Identify which cell holds the provided text, then report its [X, Y] central coordinate. 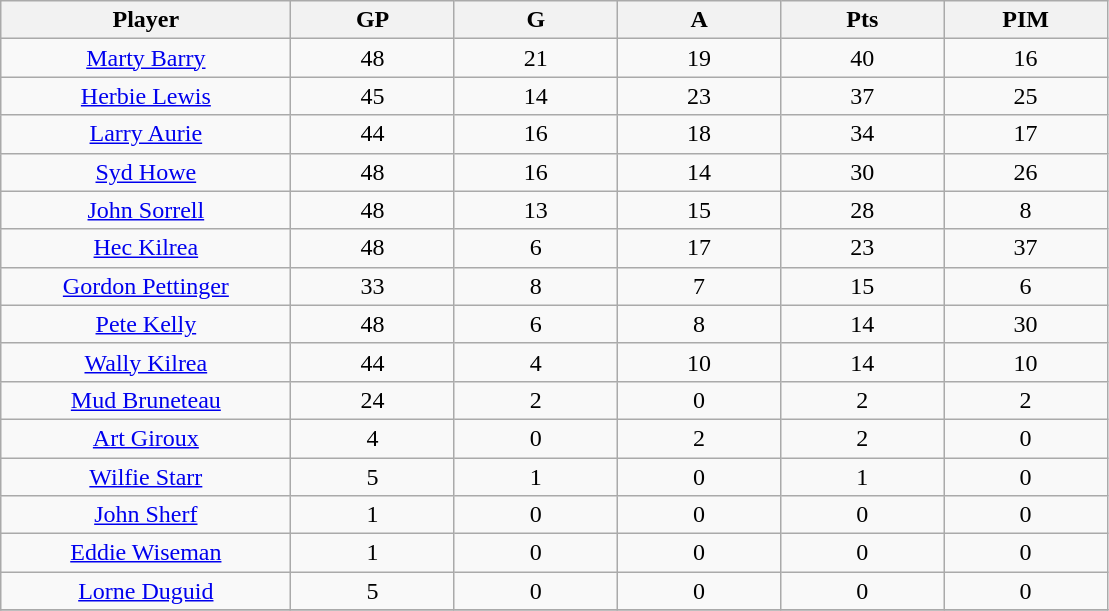
25 [1026, 96]
Eddie Wiseman [146, 553]
Gordon Pettinger [146, 286]
Pts [862, 20]
13 [536, 210]
G [536, 20]
Wally Kilrea [146, 362]
Art Giroux [146, 438]
GP [372, 20]
Lorne Duguid [146, 591]
24 [372, 400]
PIM [1026, 20]
26 [1026, 172]
Player [146, 20]
40 [862, 58]
Wilfie Starr [146, 477]
Marty Barry [146, 58]
Pete Kelly [146, 324]
John Sorrell [146, 210]
7 [698, 286]
34 [862, 134]
Herbie Lewis [146, 96]
Hec Kilrea [146, 248]
John Sherf [146, 515]
Mud Bruneteau [146, 400]
33 [372, 286]
21 [536, 58]
Larry Aurie [146, 134]
28 [862, 210]
18 [698, 134]
A [698, 20]
45 [372, 96]
19 [698, 58]
Syd Howe [146, 172]
